From the cell containing the given text, extract its center point as [x, y] coordinate. 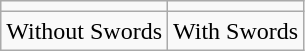
With Swords [236, 31]
Without Swords [84, 31]
